Identify which cell holds the provided text, then report its [x, y] central coordinate. 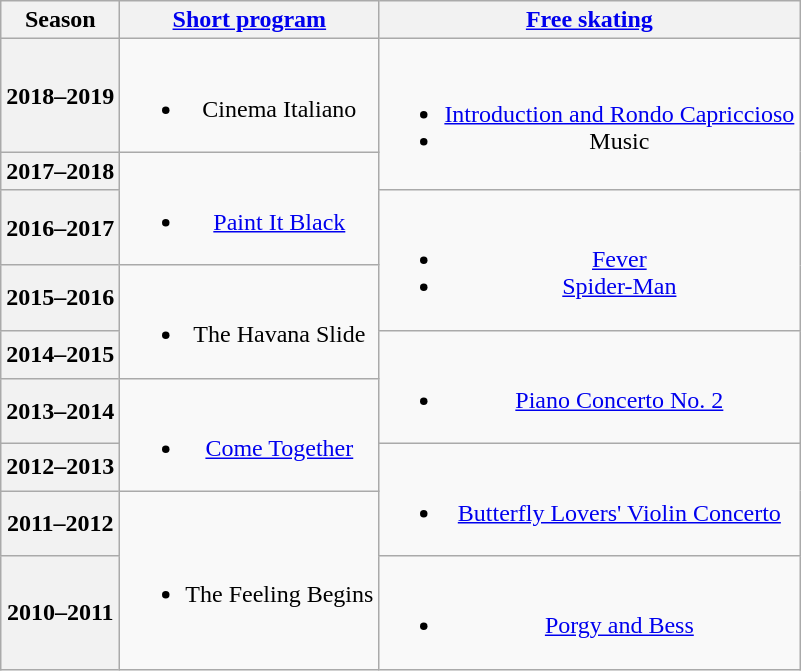
2014–2015 [60, 354]
Come Together [250, 434]
Season [60, 20]
2012–2013 [60, 467]
2011–2012 [60, 524]
Free skating [590, 20]
Paint It Black [250, 208]
The Feeling Begins [250, 580]
Porgy and Bess [590, 612]
2010–2011 [60, 612]
2016–2017 [60, 228]
2017–2018 [60, 171]
Introduction and Rondo Capriccioso Music [590, 114]
2018–2019 [60, 96]
2013–2014 [60, 410]
Cinema Italiano [250, 96]
Piano Concerto No. 2 [590, 386]
The Havana Slide [250, 322]
Butterfly Lovers' Violin Concerto [590, 500]
Short program [250, 20]
FeverSpider-Man [590, 260]
2015–2016 [60, 298]
